Output the (X, Y) coordinate of the center of the cell containing the given text.  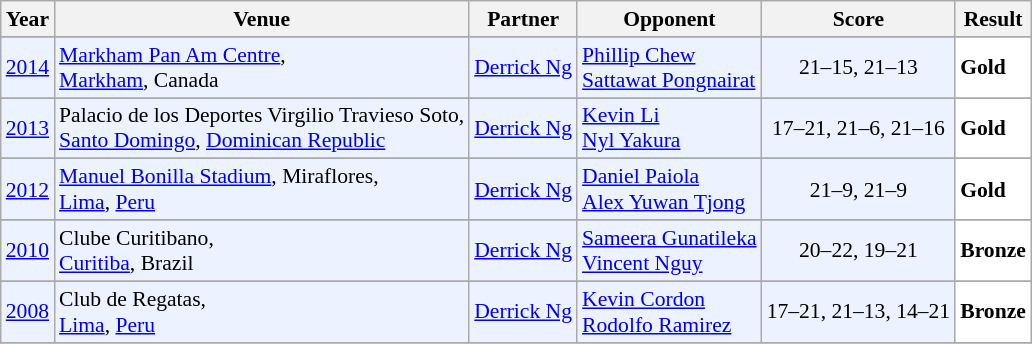
Year (28, 19)
Manuel Bonilla Stadium, Miraflores, Lima, Peru (262, 190)
Clube Curitibano, Curitiba, Brazil (262, 250)
Kevin Cordon Rodolfo Ramirez (670, 312)
Phillip Chew Sattawat Pongnairat (670, 68)
Opponent (670, 19)
Kevin Li Nyl Yakura (670, 128)
2010 (28, 250)
Club de Regatas, Lima, Peru (262, 312)
Partner (523, 19)
2014 (28, 68)
Markham Pan Am Centre, Markham, Canada (262, 68)
17–21, 21–6, 21–16 (859, 128)
17–21, 21–13, 14–21 (859, 312)
Palacio de los Deportes Virgilio Travieso Soto, Santo Domingo, Dominican Republic (262, 128)
Daniel Paiola Alex Yuwan Tjong (670, 190)
20–22, 19–21 (859, 250)
2013 (28, 128)
21–15, 21–13 (859, 68)
Sameera Gunatileka Vincent Nguy (670, 250)
Score (859, 19)
Result (993, 19)
2012 (28, 190)
21–9, 21–9 (859, 190)
2008 (28, 312)
Venue (262, 19)
